Return the [x, y] coordinate for the center point of the cell that contains the specified text.  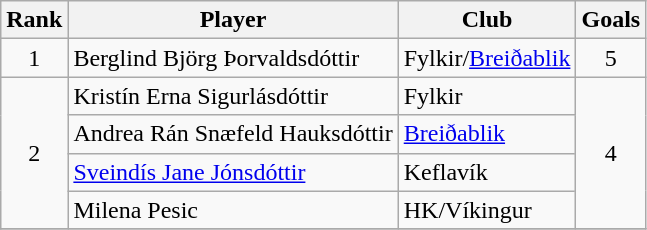
Fylkir/Breiðablik [487, 58]
2 [34, 153]
Keflavík [487, 172]
4 [611, 153]
Club [487, 20]
1 [34, 58]
Sveindís Jane Jónsdóttir [233, 172]
Milena Pesic [233, 210]
Goals [611, 20]
Rank [34, 20]
Andrea Rán Snæfeld Hauksdóttir [233, 134]
HK/Víkingur [487, 210]
Breiðablik [487, 134]
Fylkir [487, 96]
5 [611, 58]
Kristín Erna Sigurlásdóttir [233, 96]
Player [233, 20]
Berglind Björg Þorvaldsdóttir [233, 58]
